Capture the cell that displays the provided text and extract its (x, y) central coordinate. 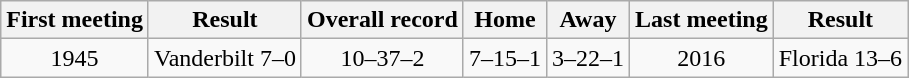
Home (504, 20)
7–15–1 (504, 58)
Away (588, 20)
First meeting (75, 20)
1945 (75, 58)
10–37–2 (382, 58)
Florida 13–6 (840, 58)
2016 (702, 58)
3–22–1 (588, 58)
Overall record (382, 20)
Last meeting (702, 20)
Vanderbilt 7–0 (224, 58)
